Detect which cell encompasses the target text, then output its [X, Y] center coordinate. 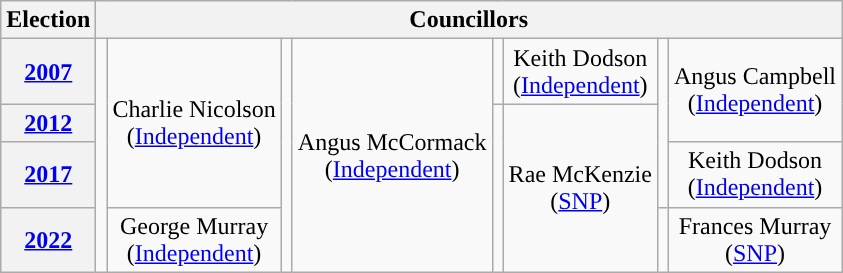
Frances Murray(SNP) [754, 240]
2007 [48, 72]
Rae McKenzie(SNP) [580, 188]
Charlie Nicolson(Independent) [194, 123]
Angus McCormack(Independent) [392, 156]
Angus Campbell(Independent) [754, 90]
2017 [48, 174]
Councillors [469, 20]
2012 [48, 123]
2022 [48, 240]
George Murray(Independent) [194, 240]
Election [48, 20]
